Identify which cell holds the provided text, then report its (X, Y) central coordinate. 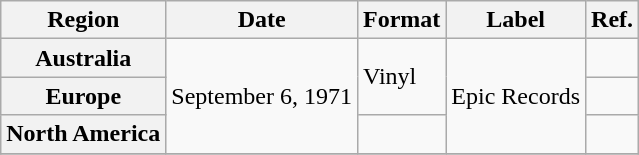
North America (84, 134)
Vinyl (401, 77)
September 6, 1971 (262, 96)
Date (262, 20)
Region (84, 20)
Format (401, 20)
Epic Records (516, 96)
Europe (84, 96)
Label (516, 20)
Ref. (612, 20)
Australia (84, 58)
